Determine the (X, Y) coordinate at the center of the cell enclosing the given text.  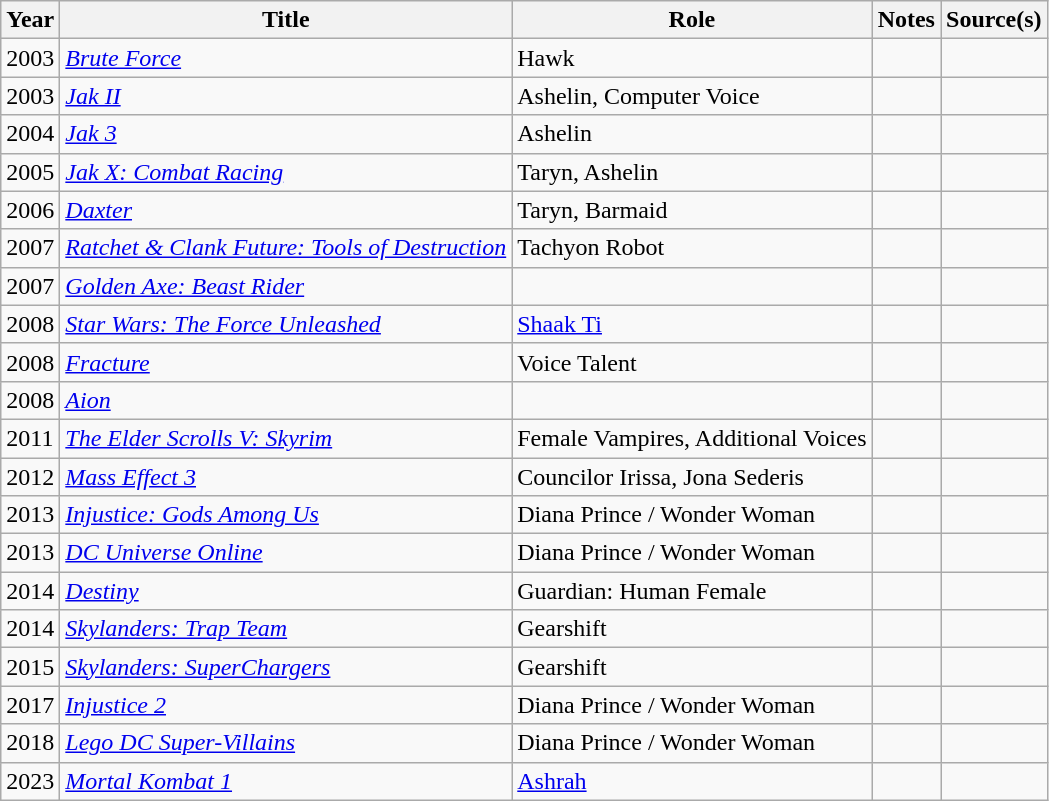
Role (692, 20)
2018 (30, 743)
Source(s) (994, 20)
Voice Talent (692, 362)
Brute Force (286, 58)
Injustice 2 (286, 705)
Golden Axe: Beast Rider (286, 286)
The Elder Scrolls V: Skyrim (286, 438)
2004 (30, 134)
Daxter (286, 210)
Aion (286, 400)
Ashrah (692, 781)
Title (286, 20)
2017 (30, 705)
Jak 3 (286, 134)
Notes (906, 20)
Year (30, 20)
Skylanders: SuperChargers (286, 667)
Jak X: Combat Racing (286, 172)
2005 (30, 172)
Ashelin (692, 134)
Taryn, Ashelin (692, 172)
2012 (30, 477)
Female Vampires, Additional Voices (692, 438)
Ashelin, Computer Voice (692, 96)
Hawk (692, 58)
Shaak Ti (692, 324)
Tachyon Robot (692, 248)
2006 (30, 210)
Skylanders: Trap Team (286, 629)
Mortal Kombat 1 (286, 781)
Ratchet & Clank Future: Tools of Destruction (286, 248)
Jak II (286, 96)
DC Universe Online (286, 553)
2015 (30, 667)
Taryn, Barmaid (692, 210)
Fracture (286, 362)
2023 (30, 781)
Destiny (286, 591)
Mass Effect 3 (286, 477)
Lego DC Super-Villains (286, 743)
2011 (30, 438)
Councilor Irissa, Jona Sederis (692, 477)
Star Wars: The Force Unleashed (286, 324)
Guardian: Human Female (692, 591)
Injustice: Gods Among Us (286, 515)
